Detect which cell encompasses the target text, then output its (x, y) center coordinate. 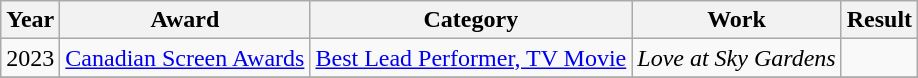
Year (30, 20)
Canadian Screen Awards (185, 58)
2023 (30, 58)
Category (471, 20)
Love at Sky Gardens (736, 58)
Award (185, 20)
Result (879, 20)
Best Lead Performer, TV Movie (471, 58)
Work (736, 20)
